Pinpoint the cell where the given text exists, returning its [X, Y] midpoint coordinate. 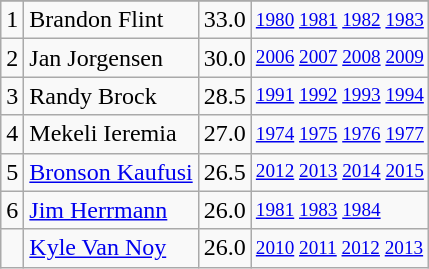
26.5 [224, 172]
27.0 [224, 134]
Mekeli Ieremia [111, 134]
Brandon Flint [111, 20]
2010 2011 2012 2013 [340, 248]
Jim Herrmann [111, 210]
Kyle Van Noy [111, 248]
6 [12, 210]
1991 1992 1993 1994 [340, 96]
30.0 [224, 58]
1 [12, 20]
2006 2007 2008 2009 [340, 58]
2012 2013 2014 2015 [340, 172]
1981 1983 1984 [340, 210]
28.5 [224, 96]
1980 1981 1982 1983 [340, 20]
3 [12, 96]
Bronson Kaufusi [111, 172]
33.0 [224, 20]
Jan Jorgensen [111, 58]
Randy Brock [111, 96]
1974 1975 1976 1977 [340, 134]
5 [12, 172]
4 [12, 134]
2 [12, 58]
